Find where the given text appears and provide that cell's center as [X, Y] coordinate. 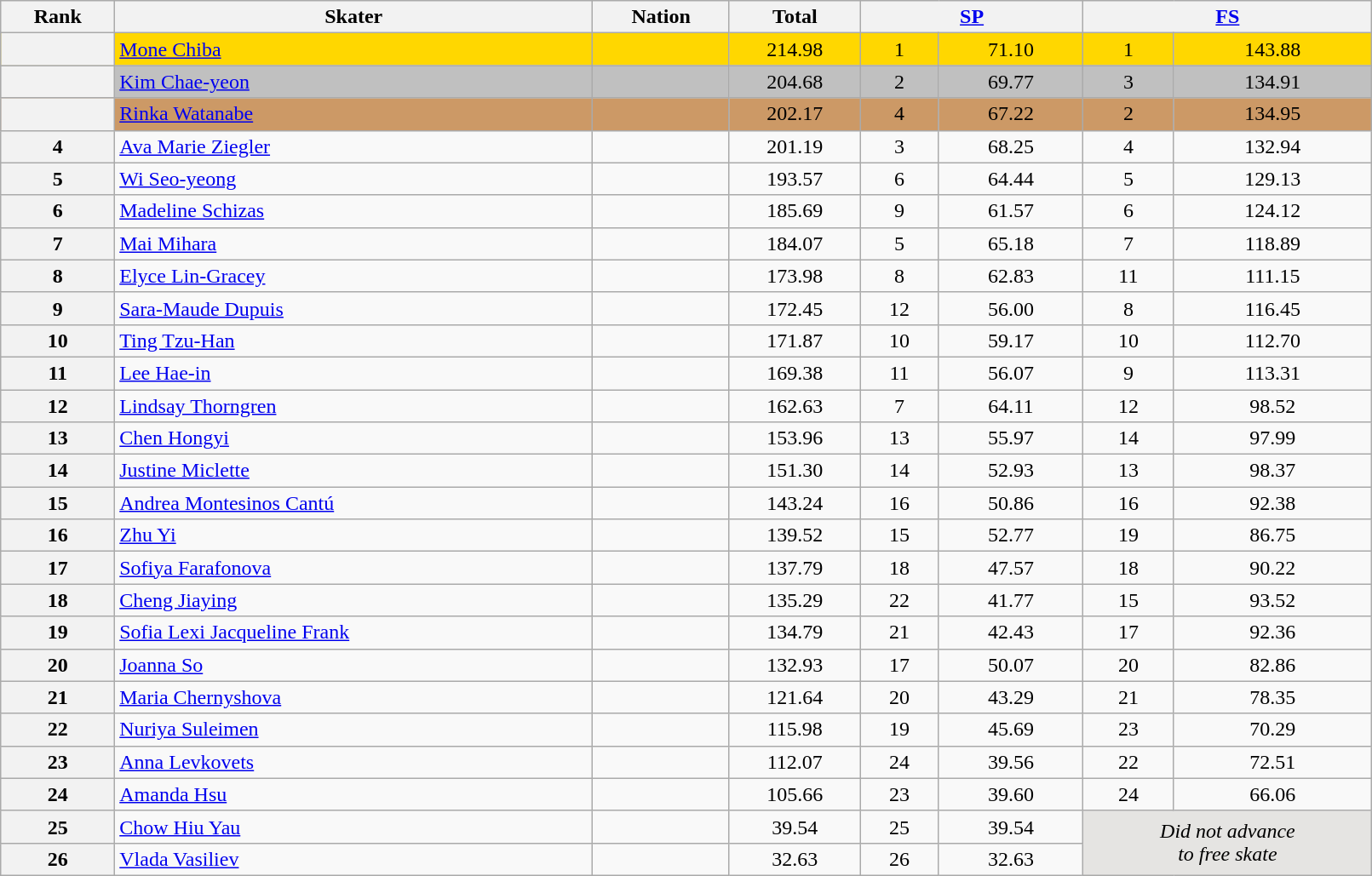
Zhu Yi [354, 535]
115.98 [795, 730]
92.38 [1272, 503]
Andrea Montesinos Cantú [354, 503]
Chow Hiu Yau [354, 827]
Skater [354, 17]
64.11 [1011, 406]
93.52 [1272, 600]
64.44 [1011, 179]
202.17 [795, 114]
118.89 [1272, 243]
112.70 [1272, 341]
66.06 [1272, 794]
56.07 [1011, 373]
72.51 [1272, 762]
Rinka Watanabe [354, 114]
82.86 [1272, 665]
SP [972, 17]
Wi Seo-yeong [354, 179]
Anna Levkovets [354, 762]
105.66 [795, 794]
151.30 [795, 471]
111.15 [1272, 276]
121.64 [795, 697]
65.18 [1011, 243]
162.63 [795, 406]
153.96 [795, 438]
113.31 [1272, 373]
69.77 [1011, 82]
Maria Chernyshova [354, 697]
42.43 [1011, 633]
52.93 [1011, 471]
50.07 [1011, 665]
Total [795, 17]
112.07 [795, 762]
86.75 [1272, 535]
116.45 [1272, 308]
90.22 [1272, 568]
FS [1228, 17]
172.45 [795, 308]
62.83 [1011, 276]
135.29 [795, 600]
Sofiya Farafonova [354, 568]
71.10 [1011, 49]
143.24 [795, 503]
Elyce Lin-Gracey [354, 276]
Rank [58, 17]
Chen Hongyi [354, 438]
Sofia Lexi Jacqueline Frank [354, 633]
97.99 [1272, 438]
Nuriya Suleimen [354, 730]
39.60 [1011, 794]
Ava Marie Ziegler [354, 146]
Mai Mihara [354, 243]
171.87 [795, 341]
52.77 [1011, 535]
Justine Miclette [354, 471]
43.29 [1011, 697]
129.13 [1272, 179]
132.93 [795, 665]
98.37 [1272, 471]
124.12 [1272, 211]
132.94 [1272, 146]
193.57 [795, 179]
Sara-Maude Dupuis [354, 308]
68.25 [1011, 146]
47.57 [1011, 568]
173.98 [795, 276]
45.69 [1011, 730]
Vlada Vasiliev [354, 859]
59.17 [1011, 341]
Madeline Schizas [354, 211]
Amanda Hsu [354, 794]
169.38 [795, 373]
98.52 [1272, 406]
137.79 [795, 568]
139.52 [795, 535]
55.97 [1011, 438]
39.56 [1011, 762]
50.86 [1011, 503]
92.36 [1272, 633]
Cheng Jiaying [354, 600]
Kim Chae-yeon [354, 82]
Mone Chiba [354, 49]
56.00 [1011, 308]
143.88 [1272, 49]
61.57 [1011, 211]
Joanna So [354, 665]
201.19 [795, 146]
134.91 [1272, 82]
70.29 [1272, 730]
204.68 [795, 82]
Did not advanceto free skate [1228, 843]
Lindsay Thorngren [354, 406]
67.22 [1011, 114]
78.35 [1272, 697]
134.79 [795, 633]
Lee Hae-in [354, 373]
214.98 [795, 49]
Ting Tzu-Han [354, 341]
Nation [661, 17]
185.69 [795, 211]
134.95 [1272, 114]
41.77 [1011, 600]
184.07 [795, 243]
